Extract the [X, Y] coordinate from the center of the cell holding the provided text.  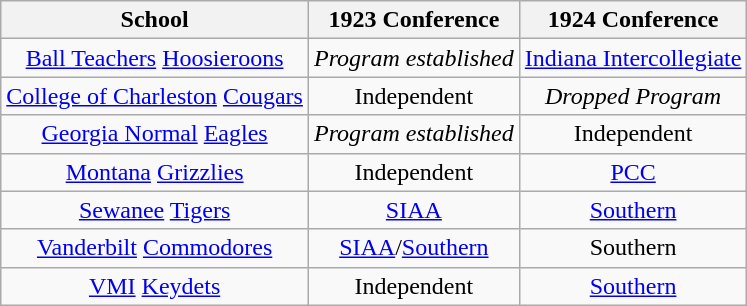
Montana Grizzlies [155, 172]
PCC [633, 172]
Georgia Normal Eagles [155, 134]
Dropped Program [633, 96]
SIAA [414, 210]
1924 Conference [633, 20]
VMI Keydets [155, 286]
College of Charleston Cougars [155, 96]
Sewanee Tigers [155, 210]
School [155, 20]
Vanderbilt Commodores [155, 248]
Ball Teachers Hoosieroons [155, 58]
SIAA/Southern [414, 248]
1923 Conference [414, 20]
Indiana Intercollegiate [633, 58]
